Detect which cell encompasses the target text, then output its (x, y) center coordinate. 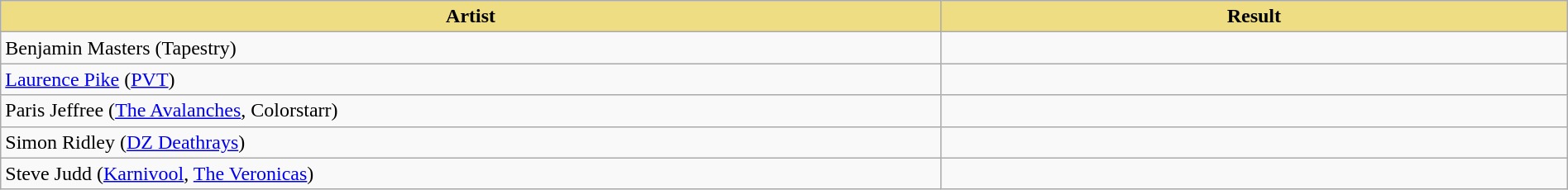
Benjamin Masters (Tapestry) (471, 48)
Result (1254, 17)
Laurence Pike (PVT) (471, 79)
Paris Jeffree (The Avalanches, Colorstarr) (471, 111)
Simon Ridley (DZ Deathrays) (471, 142)
Steve Judd (Karnivool, The Veronicas) (471, 173)
Artist (471, 17)
